For the text-containing cell, return its midpoint in [x, y] coordinate format. 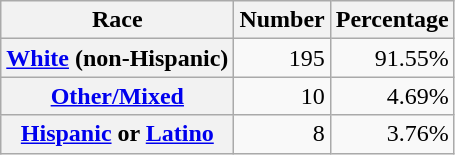
Hispanic or Latino [118, 134]
Race [118, 20]
91.55% [392, 58]
Number [282, 20]
8 [282, 134]
Percentage [392, 20]
10 [282, 96]
195 [282, 58]
3.76% [392, 134]
White (non-Hispanic) [118, 58]
Other/Mixed [118, 96]
4.69% [392, 96]
